Detect which cell encompasses the target text, then output its (x, y) center coordinate. 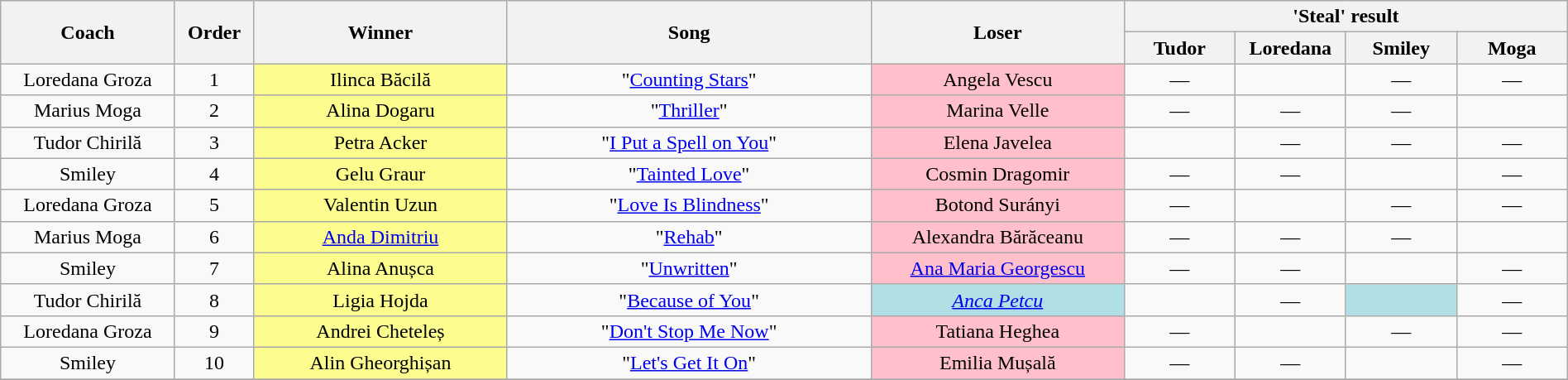
Alina Dogaru (380, 111)
Alexandra Bărăceanu (997, 237)
Loredana (1290, 48)
Valentin Uzun (380, 205)
"I Put a Spell on You" (689, 142)
6 (214, 237)
Ilinca Băcilă (380, 79)
7 (214, 268)
2 (214, 111)
"Counting Stars" (689, 79)
Tudor (1179, 48)
Gelu Graur (380, 174)
Petra Acker (380, 142)
Song (689, 32)
"Don't Stop Me Now" (689, 331)
Elena Javelea (997, 142)
1 (214, 79)
4 (214, 174)
Ana Maria Georgescu (997, 268)
Ligia Hojda (380, 300)
Anca Petcu (997, 300)
Tatiana Heghea (997, 331)
Andrei Cheteleș (380, 331)
8 (214, 300)
10 (214, 363)
Cosmin Dragomir (997, 174)
9 (214, 331)
"Let's Get It On" (689, 363)
'Steal' result (1346, 17)
Marina Velle (997, 111)
3 (214, 142)
Anda Dimitriu (380, 237)
"Love Is Blindness" (689, 205)
Winner (380, 32)
Botond Surányi (997, 205)
5 (214, 205)
Coach (88, 32)
"Tainted Love" (689, 174)
Alina Anușca (380, 268)
"Rehab" (689, 237)
Loser (997, 32)
Alin Gheorghișan (380, 363)
"Thriller" (689, 111)
"Because of You" (689, 300)
Order (214, 32)
Moga (1512, 48)
Emilia Mușală (997, 363)
Angela Vescu (997, 79)
"Unwritten" (689, 268)
